Extract the [x, y] coordinate from the center of the cell holding the provided text.  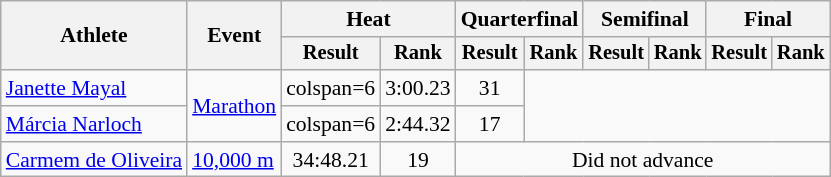
Event [234, 36]
Quarterfinal [520, 19]
2:44.32 [418, 124]
Heat [368, 19]
Athlete [94, 36]
31 [490, 88]
17 [490, 124]
Marathon [234, 106]
Final [768, 19]
Semifinal [644, 19]
Janette Mayal [94, 88]
Márcia Narloch [94, 124]
3:00.23 [418, 88]
